Detect which cell encompasses the target text, then output its [X, Y] center coordinate. 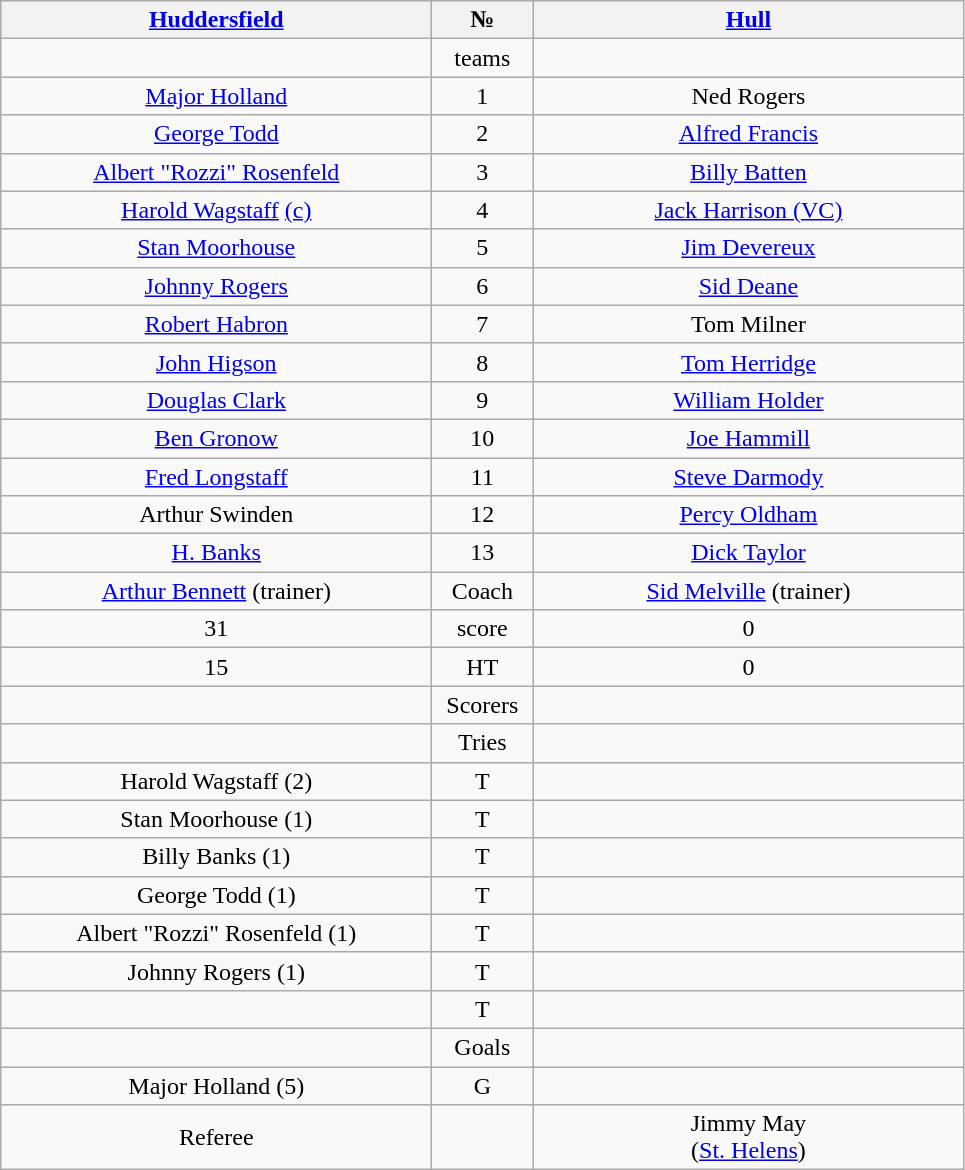
5 [482, 248]
Stan Moorhouse (1) [216, 819]
8 [482, 362]
Arthur Bennett (trainer) [216, 591]
Alfred Francis [748, 134]
Major Holland [216, 96]
31 [216, 629]
Jack Harrison (VC) [748, 210]
H. Banks [216, 553]
Billy Banks (1) [216, 857]
Robert Habron [216, 324]
Percy Oldham [748, 515]
Tom Milner [748, 324]
Albert "Rozzi" Rosenfeld [216, 172]
John Higson [216, 362]
Arthur Swinden [216, 515]
Scorers [482, 705]
Major Holland (5) [216, 1085]
Douglas Clark [216, 400]
Billy Batten [748, 172]
Harold Wagstaff (c) [216, 210]
William Holder [748, 400]
Fred Longstaff [216, 477]
Hull [748, 20]
Ben Gronow [216, 438]
Jimmy May(St. Helens) [748, 1138]
4 [482, 210]
10 [482, 438]
Joe Hammill [748, 438]
score [482, 629]
13 [482, 553]
2 [482, 134]
Jim Devereux [748, 248]
teams [482, 58]
Stan Moorhouse [216, 248]
Tom Herridge [748, 362]
Harold Wagstaff (2) [216, 781]
George Todd [216, 134]
1 [482, 96]
3 [482, 172]
Sid Deane [748, 286]
George Todd (1) [216, 895]
HT [482, 667]
Johnny Rogers [216, 286]
12 [482, 515]
6 [482, 286]
9 [482, 400]
7 [482, 324]
Albert "Rozzi" Rosenfeld (1) [216, 933]
15 [216, 667]
Goals [482, 1047]
Huddersfield [216, 20]
Referee [216, 1138]
№ [482, 20]
Tries [482, 743]
Steve Darmody [748, 477]
Coach [482, 591]
Ned Rogers [748, 96]
Dick Taylor [748, 553]
Johnny Rogers (1) [216, 971]
G [482, 1085]
Sid Melville (trainer) [748, 591]
11 [482, 477]
